Capture the cell that displays the provided text and extract its (x, y) central coordinate. 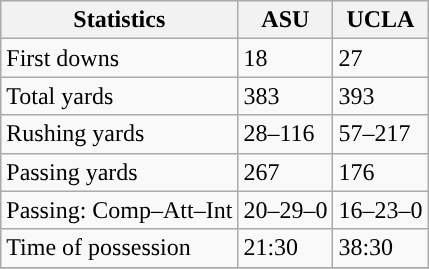
38:30 (380, 248)
176 (380, 172)
383 (286, 96)
20–29–0 (286, 210)
18 (286, 58)
First downs (120, 58)
Rushing yards (120, 134)
Passing: Comp–Att–Int (120, 210)
27 (380, 58)
393 (380, 96)
Passing yards (120, 172)
Time of possession (120, 248)
28–116 (286, 134)
16–23–0 (380, 210)
21:30 (286, 248)
267 (286, 172)
UCLA (380, 20)
57–217 (380, 134)
Total yards (120, 96)
Statistics (120, 20)
ASU (286, 20)
